For the text-containing cell, return its midpoint in [x, y] coordinate format. 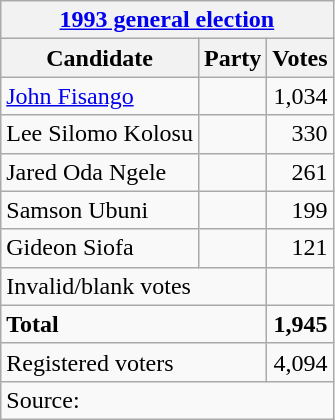
Samson Ubuni [100, 210]
261 [300, 172]
Gideon Siofa [100, 248]
1,945 [300, 324]
Votes [300, 58]
Invalid/blank votes [134, 286]
4,094 [300, 362]
Lee Silomo Kolosu [100, 134]
330 [300, 134]
1993 general election [167, 20]
John Fisango [100, 96]
Registered voters [134, 362]
Party [232, 58]
Jared Oda Ngele [100, 172]
1,034 [300, 96]
Candidate [100, 58]
Source: [167, 400]
199 [300, 210]
Total [134, 324]
121 [300, 248]
